Search for the cell housing the specified text and yield its [X, Y] center coordinate. 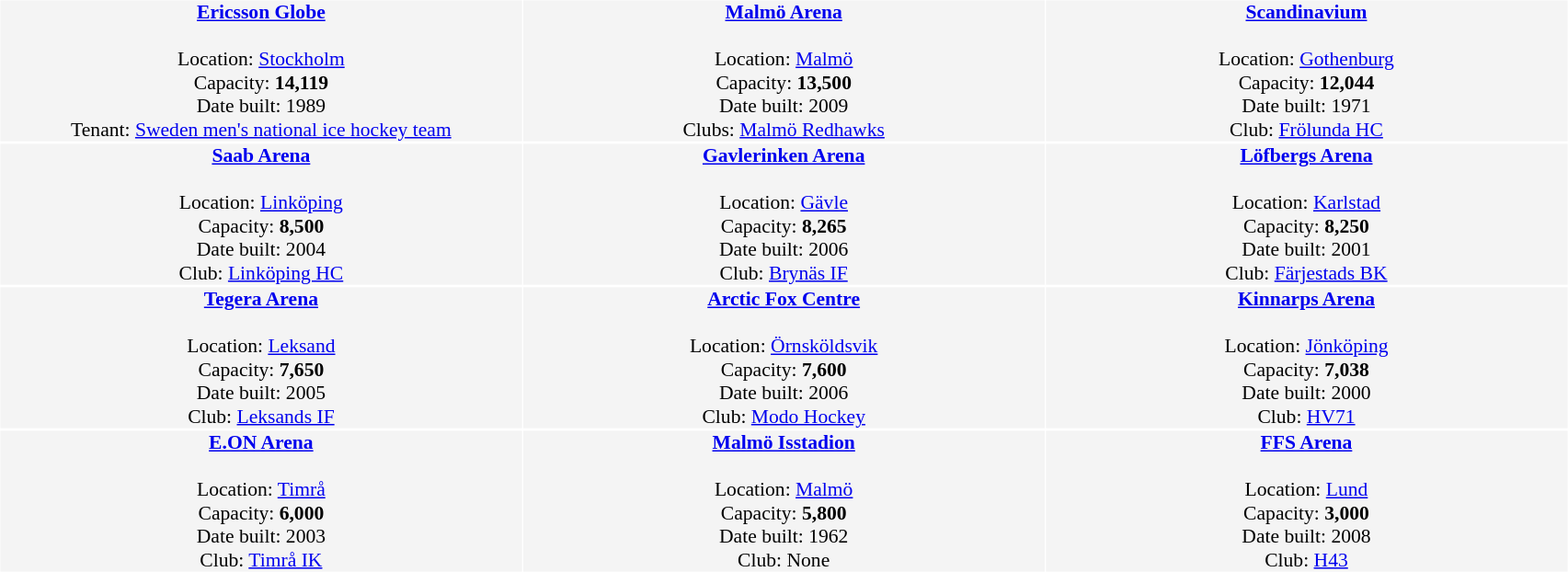
E.ON ArenaLocation: Timrå Capacity: 6,000 Date built: 2003 Club: Timrå IK [261, 500]
Gavlerinken ArenaLocation: Gävle Capacity: 8,265 Date built: 2006 Club: Brynäs IF [784, 213]
Tegera ArenaLocation: Leksand Capacity: 7,650 Date built: 2005 Club: Leksands IF [261, 357]
Arctic Fox CentreLocation: Örnsköldsvik Capacity: 7,600 Date built: 2006 Club: Modo Hockey [784, 357]
ScandinaviumLocation: Gothenburg Capacity: 12,044 Date built: 1971 Club: Frölunda HC [1306, 70]
Kinnarps ArenaLocation: Jönköping Capacity: 7,038 Date built: 2000 Club: HV71 [1306, 357]
FFS ArenaLocation: Lund Capacity: 3,000 Date built: 2008 Club: H43 [1306, 500]
Ericsson GlobeLocation: Stockholm Capacity: 14,119 Date built: 1989 Tenant: Sweden men's national ice hockey team [261, 70]
Saab ArenaLocation: Linköping Capacity: 8,500 Date built: 2004 Club: Linköping HC [261, 213]
Malmö IsstadionLocation: Malmö Capacity: 5,800 Date built: 1962 Club: None [784, 500]
Malmö ArenaLocation: Malmö Capacity: 13,500 Date built: 2009 Clubs: Malmö Redhawks [784, 70]
Löfbergs ArenaLocation: Karlstad Capacity: 8,250 Date built: 2001 Club: Färjestads BK [1306, 213]
